Identify which cell holds the provided text, then report its (X, Y) central coordinate. 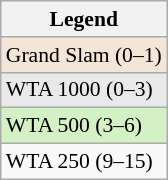
WTA 500 (3–6) (84, 126)
WTA 1000 (0–3) (84, 90)
Grand Slam (0–1) (84, 55)
Legend (84, 19)
WTA 250 (9–15) (84, 162)
